Detect which cell encompasses the target text, then output its (X, Y) center coordinate. 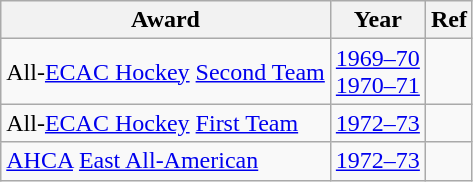
All-ECAC Hockey Second Team (166, 72)
Award (166, 20)
AHCA East All-American (166, 161)
Year (378, 20)
Ref (448, 20)
1969–701970–71 (378, 72)
All-ECAC Hockey First Team (166, 123)
